Determine the [X, Y] coordinate at the center of the cell enclosing the given text.  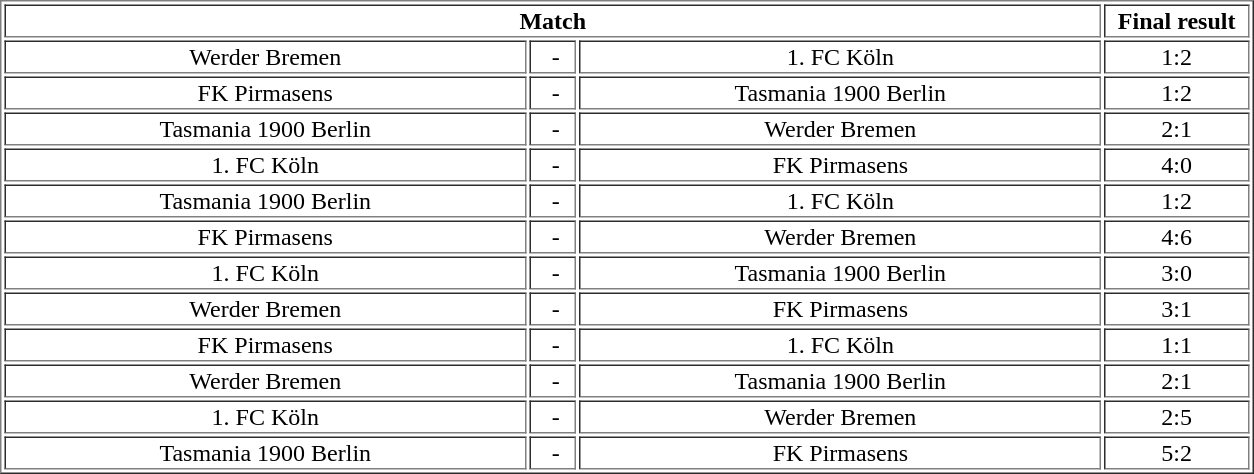
5:2 [1176, 452]
Match [553, 20]
4:6 [1176, 236]
1:1 [1176, 344]
4:0 [1176, 164]
Final result [1176, 20]
3:1 [1176, 308]
2:5 [1176, 416]
3:0 [1176, 272]
